Pinpoint the cell where the given text exists, returning its [X, Y] midpoint coordinate. 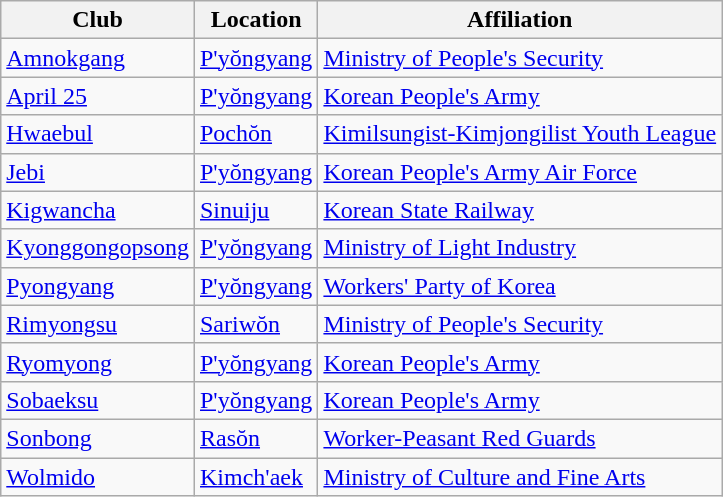
Sariwŏn [256, 324]
Kigwancha [98, 210]
Kyonggongopsong [98, 248]
Hwaebul [98, 134]
Pochŏn [256, 134]
Korean People's Army Air Force [520, 172]
Kimch'aek [256, 477]
Rimyongsu [98, 324]
Korean State Railway [520, 210]
Jebi [98, 172]
Sinuiju [256, 210]
Ryomyong [98, 362]
Ministry of Culture and Fine Arts [520, 477]
Sobaeksu [98, 400]
Pyongyang [98, 286]
Location [256, 20]
Amnokgang [98, 58]
Affiliation [520, 20]
Workers' Party of Korea [520, 286]
Wolmido [98, 477]
Ministry of Light Industry [520, 248]
Kimilsungist-Kimjongilist Youth League [520, 134]
April 25 [98, 96]
Club [98, 20]
Rasŏn [256, 438]
Worker-Peasant Red Guards [520, 438]
Sonbong [98, 438]
